Identify which cell holds the provided text, then report its [X, Y] central coordinate. 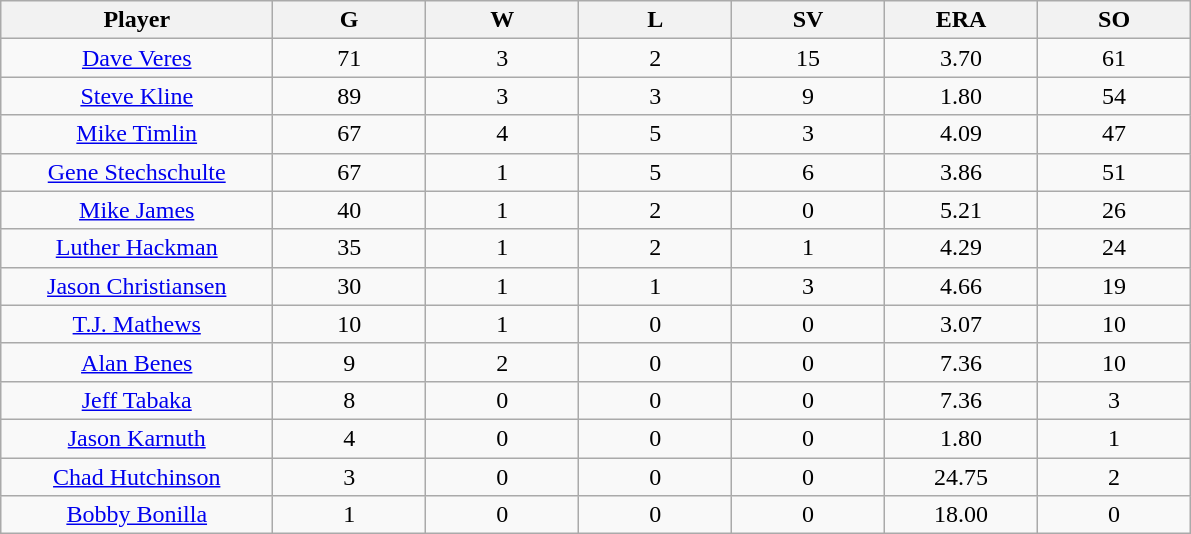
Jeff Tabaka [137, 400]
18.00 [962, 515]
35 [350, 248]
T.J. Mathews [137, 324]
Luther Hackman [137, 248]
3.70 [962, 58]
Gene Stechschulte [137, 172]
Player [137, 20]
89 [350, 96]
3.86 [962, 172]
W [502, 20]
L [656, 20]
Mike James [137, 210]
SO [1114, 20]
4.09 [962, 134]
Mike Timlin [137, 134]
26 [1114, 210]
15 [808, 58]
Alan Benes [137, 362]
4.66 [962, 286]
40 [350, 210]
Bobby Bonilla [137, 515]
8 [350, 400]
54 [1114, 96]
47 [1114, 134]
24.75 [962, 477]
SV [808, 20]
Jason Christiansen [137, 286]
30 [350, 286]
4.29 [962, 248]
5.21 [962, 210]
24 [1114, 248]
Steve Kline [137, 96]
Chad Hutchinson [137, 477]
51 [1114, 172]
61 [1114, 58]
71 [350, 58]
Jason Karnuth [137, 438]
3.07 [962, 324]
G [350, 20]
Dave Veres [137, 58]
ERA [962, 20]
19 [1114, 286]
6 [808, 172]
